Capture the cell that displays the provided text and extract its (X, Y) central coordinate. 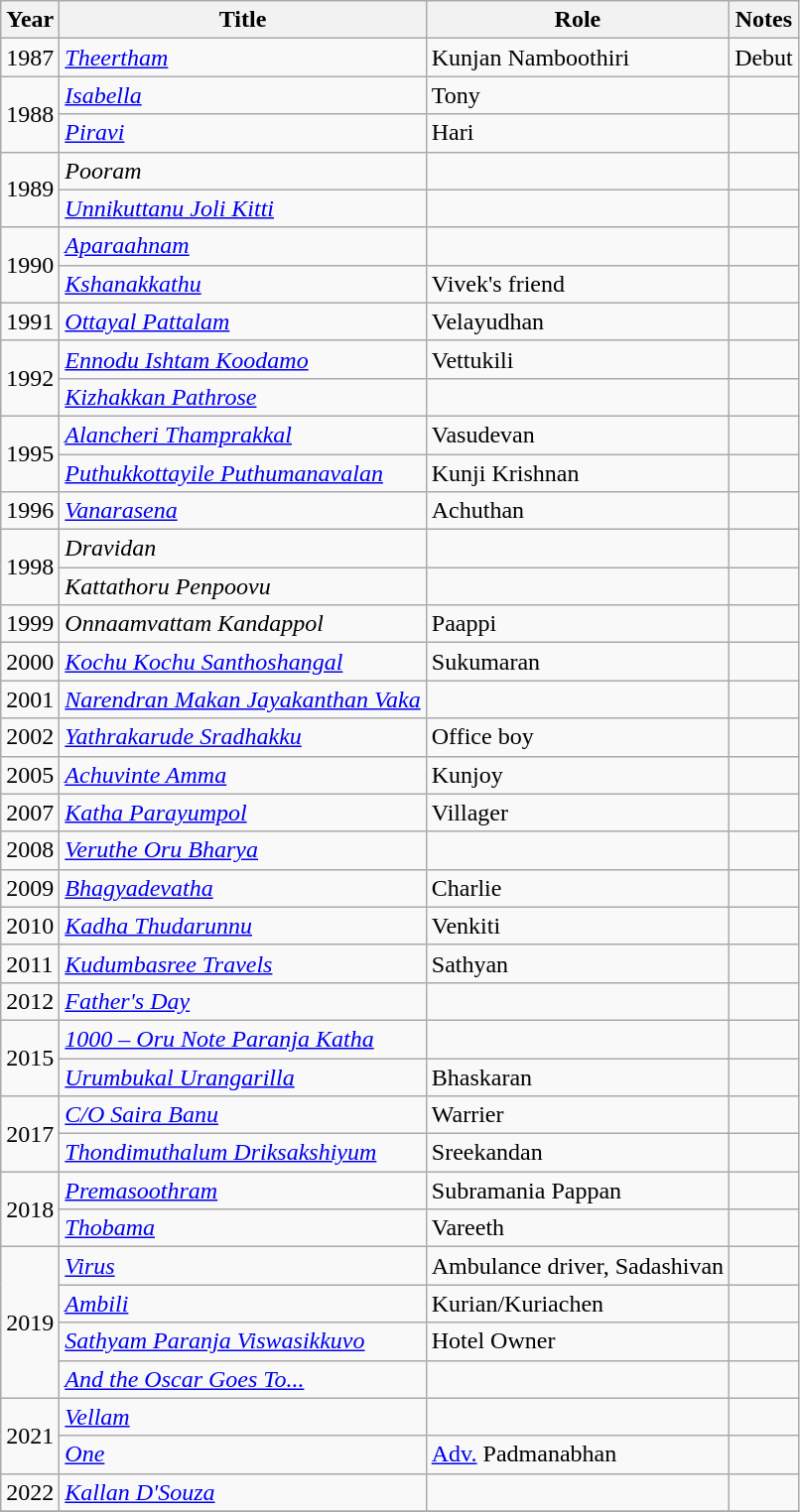
2001 (30, 699)
Unnikuttanu Joli Kitti (242, 208)
Office boy (578, 737)
1000 – Oru Note Paranja Katha (242, 1039)
Sukumaran (578, 662)
Kurian/Kuriachen (578, 1304)
Pooram (242, 171)
1991 (30, 321)
Aparaahnam (242, 246)
2015 (30, 1058)
Sathyan (578, 963)
Kunjan Namboothiri (578, 58)
One (242, 1454)
Ottayal Pattalam (242, 321)
1990 (30, 265)
Isabella (242, 95)
Yathrakarude Sradhakku (242, 737)
Vellam (242, 1417)
2002 (30, 737)
Ambili (242, 1304)
Kunjoy (578, 775)
Puthukkottayile Puthumanavalan (242, 473)
Notes (764, 20)
Bhagyadevatha (242, 888)
And the Oscar Goes To... (242, 1379)
1989 (30, 189)
Achuvinte Amma (242, 775)
Kunji Krishnan (578, 473)
2018 (30, 1209)
1999 (30, 624)
2021 (30, 1436)
Vanarasena (242, 511)
Kallan D'Souza (242, 1492)
Debut (764, 58)
Kudumbasree Travels (242, 963)
Vettukili (578, 359)
C/O Saira Banu (242, 1115)
Premasoothram (242, 1191)
Narendran Makan Jayakanthan Vaka (242, 699)
Velayudhan (578, 321)
Bhaskaran (578, 1076)
Urumbukal Urangarilla (242, 1076)
Onnaamvattam Kandappol (242, 624)
Thondimuthalum Driksakshiyum (242, 1153)
Vareeth (578, 1228)
Villager (578, 813)
2008 (30, 850)
Piravi (242, 133)
2009 (30, 888)
Kshanakkathu (242, 284)
Kadha Thudarunnu (242, 926)
1992 (30, 378)
2010 (30, 926)
Warrier (578, 1115)
Ambulance driver, Sadashivan (578, 1266)
Sreekandan (578, 1153)
2017 (30, 1134)
Charlie (578, 888)
2005 (30, 775)
Title (242, 20)
1988 (30, 114)
Hari (578, 133)
1995 (30, 453)
Year (30, 20)
Role (578, 20)
1996 (30, 511)
Virus (242, 1266)
1998 (30, 567)
Alancheri Thamprakkal (242, 435)
2011 (30, 963)
Hotel Owner (578, 1341)
Kizhakkan Pathrose (242, 397)
Sathyam Paranja Viswasikkuvo (242, 1341)
2022 (30, 1492)
2019 (30, 1323)
Vasudevan (578, 435)
Thobama (242, 1228)
Subramania Pappan (578, 1191)
Venkiti (578, 926)
Theertham (242, 58)
Adv. Padmanabhan (578, 1454)
Kochu Kochu Santhoshangal (242, 662)
Father's Day (242, 1001)
1987 (30, 58)
Ennodu Ishtam Koodamo (242, 359)
Paappi (578, 624)
2007 (30, 813)
2012 (30, 1001)
Tony (578, 95)
Katha Parayumpol (242, 813)
Veruthe Oru Bharya (242, 850)
Vivek's friend (578, 284)
Dravidan (242, 549)
2000 (30, 662)
Achuthan (578, 511)
Kattathoru Penpoovu (242, 586)
